Pinpoint the cell where the given text exists, returning its (x, y) midpoint coordinate. 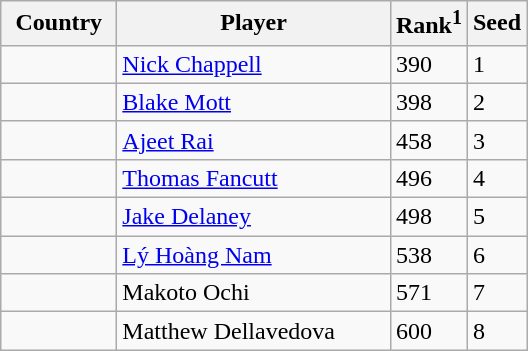
2 (496, 102)
5 (496, 217)
Lý Hoàng Nam (254, 255)
Seed (496, 24)
Blake Mott (254, 102)
600 (428, 331)
458 (428, 140)
Player (254, 24)
Matthew Dellavedova (254, 331)
496 (428, 178)
398 (428, 102)
Rank1 (428, 24)
Ajeet Rai (254, 140)
Jake Delaney (254, 217)
498 (428, 217)
Country (59, 24)
3 (496, 140)
Thomas Fancutt (254, 178)
Nick Chappell (254, 64)
390 (428, 64)
571 (428, 293)
1 (496, 64)
7 (496, 293)
Makoto Ochi (254, 293)
8 (496, 331)
6 (496, 255)
538 (428, 255)
4 (496, 178)
